Pinpoint the cell where the given text exists, returning its [x, y] midpoint coordinate. 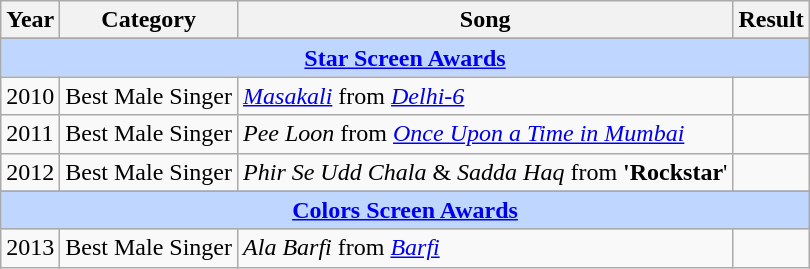
Star Screen Awards [406, 58]
2013 [30, 248]
Year [30, 20]
Song [486, 20]
Ala Barfi from Barfi [486, 248]
Masakali from Delhi-6 [486, 96]
Colors Screen Awards [406, 210]
2011 [30, 134]
Phir Se Udd Chala & Sadda Haq from 'Rockstar' [486, 172]
2012 [30, 172]
Pee Loon from Once Upon a Time in Mumbai [486, 134]
2010 [30, 96]
Result [771, 20]
Category [149, 20]
